Scan for the cell matching the given text and deliver its (X, Y) coordinate at center. 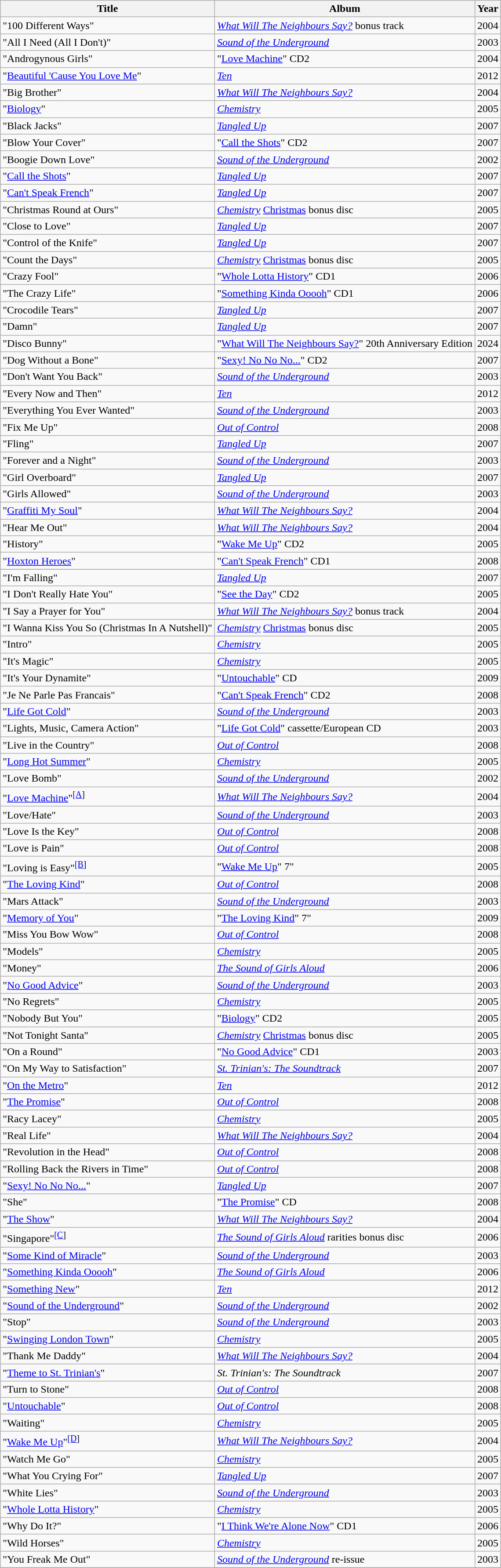
2024 (488, 343)
"Every Now and Then" (108, 393)
"Something New" (108, 1289)
"No Good Advice" CD1 (345, 1052)
"It's Your Dynamite" (108, 678)
"Racy Lacey" (108, 1119)
"Whole Lotta History" (108, 1509)
"Fling" (108, 444)
"Love Is the Key" (108, 831)
"Sexy! No No No..." CD2 (345, 360)
"Not Tonight Santa" (108, 1035)
"Beautiful 'Cause You Love Me" (108, 76)
"Live in the Country" (108, 745)
"Wake Me Up" 7" (345, 866)
"Crazy Fool" (108, 276)
"Can't Speak French" CD1 (345, 561)
"The Promise" CD (345, 1202)
"Thank Me Daddy" (108, 1356)
"The Crazy Life" (108, 293)
"On My Way to Satisfaction" (108, 1069)
"Androgynous Girls" (108, 59)
"Rolling Back the Rivers in Time" (108, 1169)
Sound of the Underground re-issue (345, 1559)
"Wild Horses" (108, 1543)
"Turn to Stone" (108, 1389)
"Love Machine" CD2 (345, 59)
"The Loving Kind" (108, 884)
"Fix Me Up" (108, 427)
"Can't Speak French" CD2 (345, 695)
"Forever and a Night" (108, 460)
"No Regrets" (108, 1001)
"Crocodile Tears" (108, 310)
"Love is Pain" (108, 848)
"I'm Falling" (108, 578)
"It's Magic" (108, 661)
"Revolution in the Head" (108, 1152)
"Stop" (108, 1322)
"Theme to St. Trinian's" (108, 1372)
"Call the Shots" CD2 (345, 142)
"I Don't Really Hate You" (108, 594)
The Sound of Girls Aloud rarities bonus disc (345, 1237)
"Models" (108, 951)
"She" (108, 1202)
"What Will The Neighbours Say?" 20th Anniversary Edition (345, 343)
"On a Round" (108, 1052)
"Swinging London Town" (108, 1339)
"Waiting" (108, 1422)
"The Loving Kind" 7" (345, 918)
"History" (108, 544)
"Can't Speak French" (108, 193)
"Love/Hate" (108, 815)
"Untouchable" CD (345, 678)
"Dog Without a Bone" (108, 360)
"Loving is Easy"[B] (108, 866)
Year (488, 9)
"Christmas Round at Ours" (108, 210)
"Damn" (108, 327)
"Watch Me Go" (108, 1459)
"Sexy! No No No..." (108, 1186)
"Girls Allowed" (108, 494)
Album (345, 9)
"Everything You Ever Wanted" (108, 410)
"White Lies" (108, 1492)
"The Show" (108, 1219)
"Life Got Cold" (108, 711)
"All I Need (All I Don't)" (108, 42)
"On the Metro" (108, 1085)
"Je Ne Parle Pas Francais" (108, 695)
"Some Kind of Miracle" (108, 1255)
"The Promise" (108, 1102)
"Mars Attack" (108, 901)
"Why Do It?" (108, 1526)
"You Freak Me Out" (108, 1559)
"Nobody But You" (108, 1018)
"Wake Me Up"[D] (108, 1441)
"I Say a Prayer for You" (108, 611)
"Untouchable" (108, 1406)
"Love Machine"[A] (108, 797)
"What You Crying For" (108, 1476)
"Call the Shots" (108, 176)
"I Think We're Alone Now" CD1 (345, 1526)
"Long Hot Summer" (108, 762)
"Intro" (108, 644)
"Love Bomb" (108, 779)
"Miss You Bow Wow" (108, 935)
"Black Jacks" (108, 126)
"No Good Advice" (108, 985)
"Big Brother" (108, 92)
"I Wanna Kiss You So (Christmas In A Nutshell)" (108, 628)
"Sound of the Underground" (108, 1306)
"Hoxton Heroes" (108, 561)
"Girl Overboard" (108, 477)
Title (108, 9)
"Real Life" (108, 1135)
"Don't Want You Back" (108, 377)
"Lights, Music, Camera Action" (108, 728)
"Count the Days" (108, 260)
"Hear Me Out" (108, 528)
"Something Kinda Ooooh" CD1 (345, 293)
"Control of the Knife" (108, 243)
"Life Got Cold" cassette/European CD (345, 728)
"Money" (108, 968)
"Biology" CD2 (345, 1018)
"Blow Your Cover" (108, 142)
"Graffiti My Soul" (108, 511)
"100 Different Ways" (108, 25)
"Close to Love" (108, 226)
"Singapore"[C] (108, 1237)
"Disco Bunny" (108, 343)
"Something Kinda Ooooh" (108, 1272)
"Wake Me Up" CD2 (345, 544)
"Biology" (108, 109)
"Whole Lotta History" CD1 (345, 276)
"Memory of You" (108, 918)
"Boogie Down Love" (108, 159)
"See the Day" CD2 (345, 594)
